Return the (x, y) coordinate for the center point of the cell that contains the specified text.  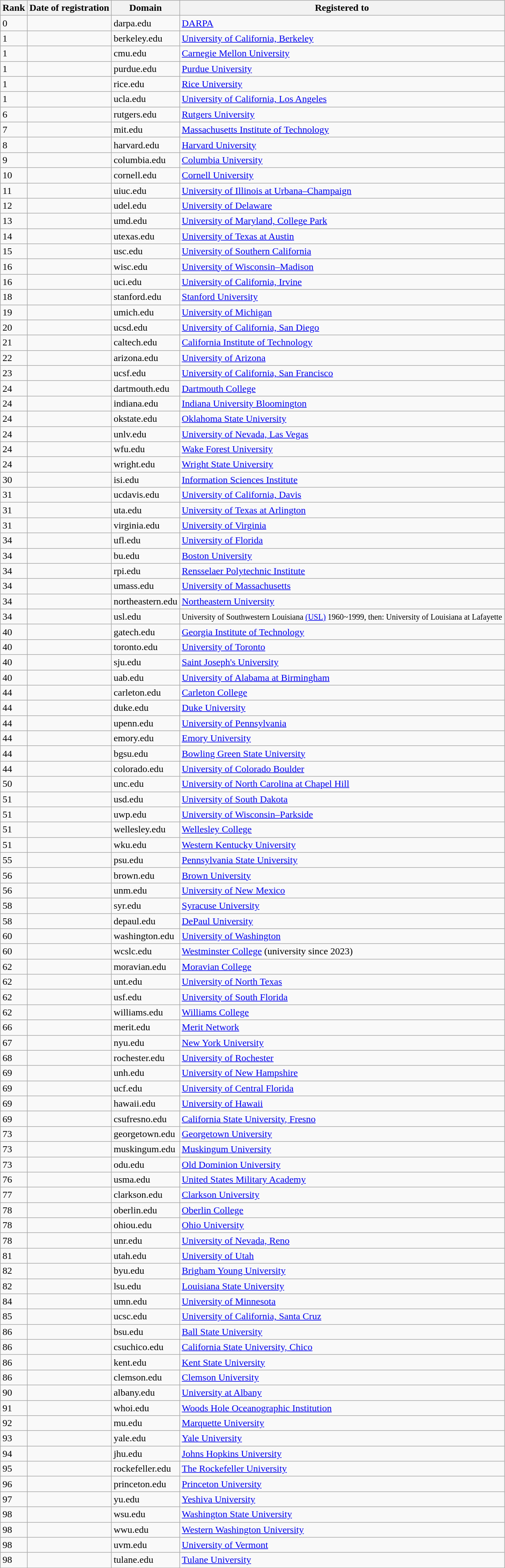
Moravian College (342, 967)
cornell.edu (145, 175)
ucsd.edu (145, 327)
dartmouth.edu (145, 388)
University of California, Irvine (342, 282)
ucsc.edu (145, 1317)
The Rockefeller University (342, 1469)
97 (14, 1499)
0 (14, 23)
brown.edu (145, 875)
umd.edu (145, 221)
University of North Texas (342, 982)
stanford.edu (145, 297)
sju.edu (145, 662)
University of Massachusetts (342, 586)
Northeastern University (342, 601)
92 (14, 1423)
University of Texas at Austin (342, 236)
wcslc.edu (145, 952)
University of Vermont (342, 1545)
7 (14, 130)
University of Alabama at Birmingham (342, 678)
bsu.edu (145, 1332)
Emory University (342, 738)
udel.edu (145, 206)
University of Michigan (342, 312)
princeton.edu (145, 1484)
northeastern.edu (145, 601)
University of Toronto (342, 647)
12 (14, 206)
Wellesley College (342, 830)
uwp.edu (145, 814)
University of California, Davis (342, 495)
University of South Florida (342, 997)
berkeley.edu (145, 38)
94 (14, 1454)
yale.edu (145, 1438)
University of Arizona (342, 358)
Merit Network (342, 1027)
Rensselaer Polytechnic Institute (342, 571)
gatech.edu (145, 632)
New York University (342, 1043)
lsu.edu (145, 1286)
93 (14, 1438)
96 (14, 1484)
depaul.edu (145, 921)
okstate.edu (145, 419)
20 (14, 327)
14 (14, 236)
columbia.edu (145, 160)
21 (14, 343)
Purdue University (342, 69)
Princeton University (342, 1484)
syr.edu (145, 906)
indiana.edu (145, 403)
emory.edu (145, 738)
hawaii.edu (145, 1103)
uci.edu (145, 282)
Rice University (342, 84)
bu.edu (145, 556)
muskingum.edu (145, 1149)
68 (14, 1058)
84 (14, 1301)
psu.edu (145, 860)
umich.edu (145, 312)
usc.edu (145, 251)
6 (14, 114)
nyu.edu (145, 1043)
Louisiana State University (342, 1286)
University of Hawaii (342, 1103)
77 (14, 1195)
Saint Joseph's University (342, 662)
University of California, San Francisco (342, 373)
uta.edu (145, 510)
Date of registration (70, 8)
California State University, Chico (342, 1347)
University of New Mexico (342, 890)
usma.edu (145, 1180)
unr.edu (145, 1241)
Yale University (342, 1438)
Boston University (342, 556)
13 (14, 221)
uvm.edu (145, 1545)
University of North Carolina at Chapel Hill (342, 784)
Duke University (342, 708)
Carleton College (342, 693)
ucdavis.edu (145, 495)
virginia.edu (145, 525)
15 (14, 251)
University of Rochester (342, 1058)
Dartmouth College (342, 388)
Brown University (342, 875)
csufresno.edu (145, 1119)
washington.edu (145, 936)
Pennsylvania State University (342, 860)
Clarkson University (342, 1195)
uab.edu (145, 678)
purdue.edu (145, 69)
Westminster College (university since 2023) (342, 952)
whoi.edu (145, 1408)
rutgers.edu (145, 114)
California State University, Fresno (342, 1119)
jhu.edu (145, 1454)
bgsu.edu (145, 754)
University of Wisconsin–Parkside (342, 814)
University of Central Florida (342, 1088)
Georgetown University (342, 1134)
Georgia Institute of Technology (342, 632)
University of New Hampshire (342, 1073)
colorado.edu (145, 769)
wright.edu (145, 465)
isi.edu (145, 480)
University of Nevada, Reno (342, 1241)
oberlin.edu (145, 1210)
University of California, Berkeley (342, 38)
Brigham Young University (342, 1271)
Washington State University (342, 1514)
Stanford University (342, 297)
University of Delaware (342, 206)
csuchico.edu (145, 1347)
Kent State University (342, 1362)
DePaul University (342, 921)
cmu.edu (145, 54)
moravian.edu (145, 967)
rpi.edu (145, 571)
67 (14, 1043)
usf.edu (145, 997)
University of Minnesota (342, 1301)
Harvard University (342, 145)
95 (14, 1469)
18 (14, 297)
Johns Hopkins University (342, 1454)
University of Utah (342, 1256)
University of South Dakota (342, 799)
Registered to (342, 8)
Wright State University (342, 465)
tulane.edu (145, 1560)
University of California, Los Angeles (342, 99)
unlv.edu (145, 434)
utah.edu (145, 1256)
Woods Hole Oceanographic Institution (342, 1408)
unh.edu (145, 1073)
University of Virginia (342, 525)
wwu.edu (145, 1530)
williams.edu (145, 1012)
California Institute of Technology (342, 343)
Information Sciences Institute (342, 480)
rice.edu (145, 84)
Ball State University (342, 1332)
University of California, San Diego (342, 327)
upenn.edu (145, 723)
23 (14, 373)
30 (14, 480)
9 (14, 160)
University at Albany (342, 1392)
wfu.edu (145, 449)
harvard.edu (145, 145)
Rutgers University (342, 114)
clarkson.edu (145, 1195)
Muskingum University (342, 1149)
ucsf.edu (145, 373)
byu.edu (145, 1271)
odu.edu (145, 1165)
University of Washington (342, 936)
76 (14, 1180)
Oklahoma State University (342, 419)
Bowling Green State University (342, 754)
50 (14, 784)
umn.edu (145, 1301)
University of Nevada, Las Vegas (342, 434)
rockefeller.edu (145, 1469)
University of Texas at Arlington (342, 510)
Carnegie Mellon University (342, 54)
Columbia University (342, 160)
22 (14, 358)
DARPA (342, 23)
University of Wisconsin–Madison (342, 267)
19 (14, 312)
ucf.edu (145, 1088)
Yeshiva University (342, 1499)
10 (14, 175)
Clemson University (342, 1377)
wellesley.edu (145, 830)
90 (14, 1392)
yu.edu (145, 1499)
Old Dominion University (342, 1165)
utexas.edu (145, 236)
toronto.edu (145, 647)
91 (14, 1408)
81 (14, 1256)
Rank (14, 8)
University of Maryland, College Park (342, 221)
University of Florida (342, 541)
Marquette University (342, 1423)
Syracuse University (342, 906)
wisc.edu (145, 267)
55 (14, 860)
carleton.edu (145, 693)
85 (14, 1317)
merit.edu (145, 1027)
usd.edu (145, 799)
University of Pennsylvania (342, 723)
Cornell University (342, 175)
umass.edu (145, 586)
University of Southwestern Louisiana (USL) 1960~1999, then: University of Louisiana at Lafayette (342, 616)
unm.edu (145, 890)
rochester.edu (145, 1058)
mit.edu (145, 130)
ufl.edu (145, 541)
unt.edu (145, 982)
duke.edu (145, 708)
11 (14, 191)
caltech.edu (145, 343)
Wake Forest University (342, 449)
georgetown.edu (145, 1134)
arizona.edu (145, 358)
Massachusetts Institute of Technology (342, 130)
Western Washington University (342, 1530)
66 (14, 1027)
Tulane University (342, 1560)
Domain (145, 8)
ohiou.edu (145, 1225)
United States Military Academy (342, 1180)
Williams College (342, 1012)
clemson.edu (145, 1377)
darpa.edu (145, 23)
unc.edu (145, 784)
ucla.edu (145, 99)
University of Colorado Boulder (342, 769)
wsu.edu (145, 1514)
University of Southern California (342, 251)
albany.edu (145, 1392)
kent.edu (145, 1362)
Oberlin College (342, 1210)
8 (14, 145)
University of California, Santa Cruz (342, 1317)
Indiana University Bloomington (342, 403)
uiuc.edu (145, 191)
University of Illinois at Urbana–Champaign (342, 191)
Western Kentucky University (342, 845)
mu.edu (145, 1423)
Ohio University (342, 1225)
wku.edu (145, 845)
usl.edu (145, 616)
